Scan for the cell matching the given text and deliver its (X, Y) coordinate at center. 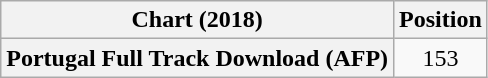
Chart (2018) (198, 20)
153 (441, 58)
Portugal Full Track Download (AFP) (198, 58)
Position (441, 20)
